Locate the cell with the specified text and output its (X, Y) center coordinate. 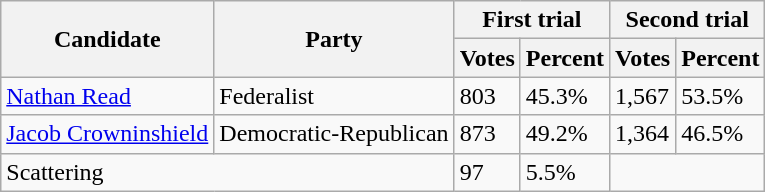
Scattering (228, 172)
Democratic-Republican (334, 134)
1,567 (643, 96)
First trial (532, 20)
45.3% (564, 96)
803 (487, 96)
97 (487, 172)
Jacob Crowninshield (108, 134)
5.5% (564, 172)
49.2% (564, 134)
Second trial (688, 20)
Party (334, 39)
53.5% (720, 96)
Candidate (108, 39)
Nathan Read (108, 96)
873 (487, 134)
46.5% (720, 134)
Federalist (334, 96)
1,364 (643, 134)
